Detect which cell encompasses the target text, then output its (X, Y) center coordinate. 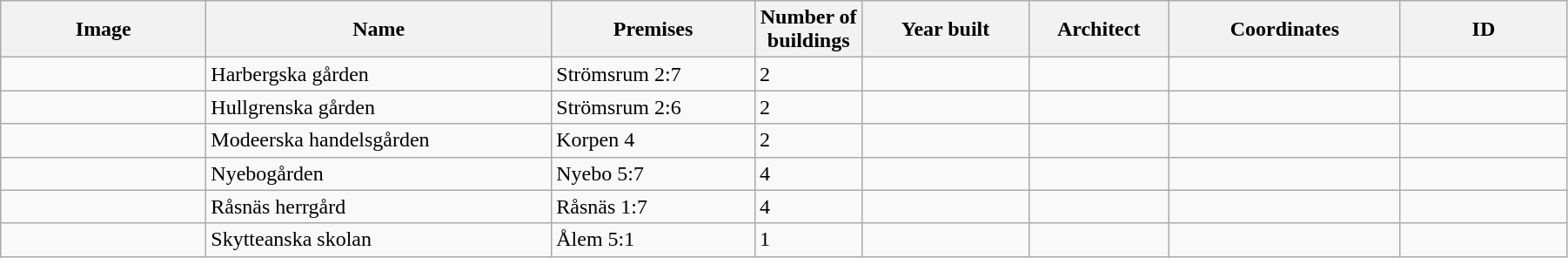
Råsnäs herrgård (379, 207)
Ålem 5:1 (653, 240)
Strömsrum 2:7 (653, 74)
Number ofbuildings (808, 30)
Harbergska gården (379, 74)
Strömsrum 2:6 (653, 107)
Name (379, 30)
Modeerska handelsgården (379, 140)
Premises (653, 30)
Råsnäs 1:7 (653, 207)
Coordinates (1284, 30)
1 (808, 240)
Korpen 4 (653, 140)
Year built (945, 30)
Skytteanska skolan (379, 240)
Nyebo 5:7 (653, 173)
ID (1483, 30)
Architect (1098, 30)
Image (104, 30)
Nyebogården (379, 173)
Hullgrenska gården (379, 107)
